Return [x, y] of the center of cell containing provided text 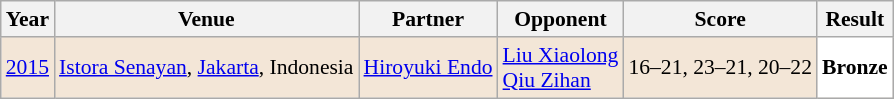
Liu Xiaolong Qiu Zihan [561, 68]
Year [28, 19]
Score [720, 19]
Hiroyuki Endo [428, 68]
2015 [28, 68]
Istora Senayan, Jakarta, Indonesia [206, 68]
Bronze [855, 68]
16–21, 23–21, 20–22 [720, 68]
Result [855, 19]
Venue [206, 19]
Opponent [561, 19]
Partner [428, 19]
